Extract the (x, y) coordinate from the center of the cell holding the provided text.  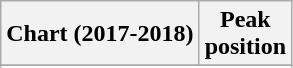
Chart (2017-2018) (100, 34)
Peakposition (245, 34)
